Return the [X, Y] coordinate for the center point of the cell that contains the specified text.  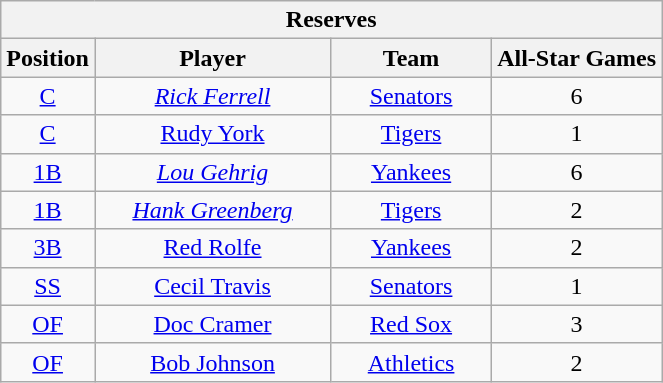
All-Star Games [577, 58]
Team [412, 58]
Lou Gehrig [212, 172]
Reserves [332, 20]
Position [48, 58]
Bob Johnson [212, 362]
Player [212, 58]
3B [48, 248]
Rick Ferrell [212, 96]
Red Sox [412, 324]
Rudy York [212, 134]
Athletics [412, 362]
Hank Greenberg [212, 210]
3 [577, 324]
Cecil Travis [212, 286]
SS [48, 286]
Doc Cramer [212, 324]
Red Rolfe [212, 248]
